For the text-containing cell, return its midpoint in (X, Y) coordinate format. 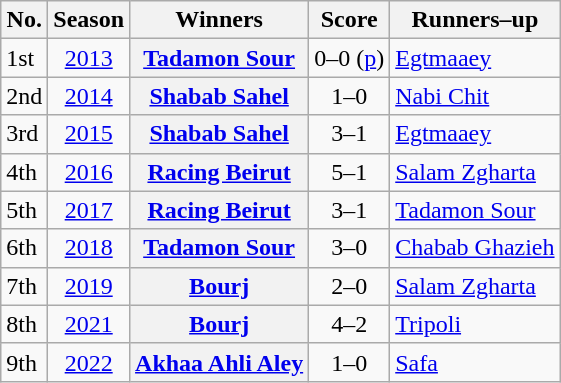
2016 (89, 172)
Nabi Chit (475, 96)
2019 (89, 286)
4th (24, 172)
0–0 (p) (350, 58)
7th (24, 286)
2nd (24, 96)
2–0 (350, 286)
5th (24, 210)
Season (89, 20)
2015 (89, 134)
1st (24, 58)
Safa (475, 362)
3rd (24, 134)
3–0 (350, 248)
9th (24, 362)
2013 (89, 58)
Chabab Ghazieh (475, 248)
Tripoli (475, 324)
Runners–up (475, 20)
2022 (89, 362)
4–2 (350, 324)
5–1 (350, 172)
2021 (89, 324)
Akhaa Ahli Aley (220, 362)
Winners (220, 20)
6th (24, 248)
2017 (89, 210)
2018 (89, 248)
Score (350, 20)
2014 (89, 96)
No. (24, 20)
8th (24, 324)
